Find where the given text appears and provide that cell's center as (X, Y) coordinate. 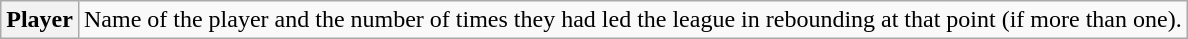
Name of the player and the number of times they had led the league in rebounding at that point (if more than one). (632, 20)
Player (40, 20)
